For the text-containing cell, return its midpoint in [X, Y] coordinate format. 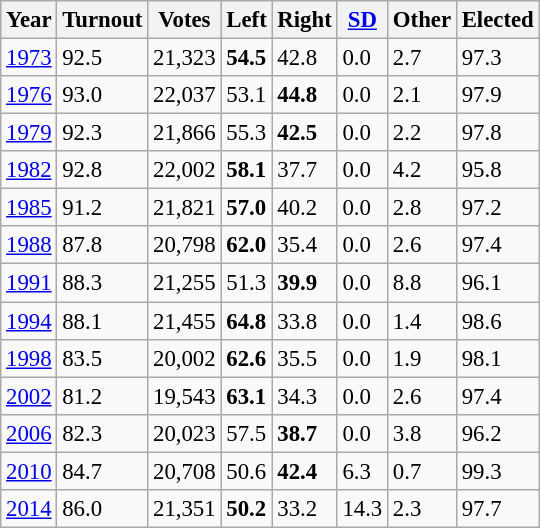
2.8 [422, 208]
97.9 [498, 95]
1976 [29, 95]
88.3 [102, 283]
33.2 [304, 509]
91.2 [102, 208]
1979 [29, 133]
21,255 [184, 283]
53.1 [246, 95]
SD [362, 20]
20,002 [184, 358]
Left [246, 20]
34.3 [304, 396]
2.2 [422, 133]
97.2 [498, 208]
1982 [29, 170]
97.3 [498, 58]
88.1 [102, 321]
Year [29, 20]
50.2 [246, 509]
35.5 [304, 358]
50.6 [246, 471]
1994 [29, 321]
21,821 [184, 208]
98.6 [498, 321]
58.1 [246, 170]
57.5 [246, 433]
2.1 [422, 95]
8.8 [422, 283]
1998 [29, 358]
97.7 [498, 509]
0.7 [422, 471]
20,023 [184, 433]
22,002 [184, 170]
21,351 [184, 509]
92.3 [102, 133]
20,708 [184, 471]
22,037 [184, 95]
Votes [184, 20]
38.7 [304, 433]
64.8 [246, 321]
Other [422, 20]
2006 [29, 433]
21,455 [184, 321]
44.8 [304, 95]
1985 [29, 208]
21,866 [184, 133]
99.3 [498, 471]
6.3 [362, 471]
3.8 [422, 433]
Turnout [102, 20]
14.3 [362, 509]
1988 [29, 245]
87.8 [102, 245]
2.7 [422, 58]
98.1 [498, 358]
54.5 [246, 58]
83.5 [102, 358]
2014 [29, 509]
63.1 [246, 396]
42.4 [304, 471]
62.0 [246, 245]
42.8 [304, 58]
96.2 [498, 433]
35.4 [304, 245]
1973 [29, 58]
1.9 [422, 358]
2010 [29, 471]
20,798 [184, 245]
Elected [498, 20]
92.5 [102, 58]
93.0 [102, 95]
42.5 [304, 133]
2.3 [422, 509]
51.3 [246, 283]
86.0 [102, 509]
92.8 [102, 170]
96.1 [498, 283]
21,323 [184, 58]
55.3 [246, 133]
Right [304, 20]
2002 [29, 396]
4.2 [422, 170]
95.8 [498, 170]
1991 [29, 283]
40.2 [304, 208]
39.9 [304, 283]
62.6 [246, 358]
97.8 [498, 133]
82.3 [102, 433]
1.4 [422, 321]
84.7 [102, 471]
19,543 [184, 396]
37.7 [304, 170]
81.2 [102, 396]
33.8 [304, 321]
57.0 [246, 208]
